Return (x, y) of the center of cell containing provided text 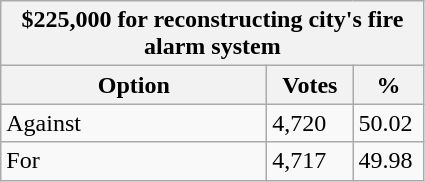
4,720 (310, 123)
Against (134, 123)
For (134, 161)
49.98 (388, 161)
% (388, 85)
Votes (310, 85)
Option (134, 85)
50.02 (388, 123)
4,717 (310, 161)
$225,000 for reconstructing city's fire alarm system (212, 34)
